Return the [X, Y] coordinate for the center point of the cell that contains the specified text.  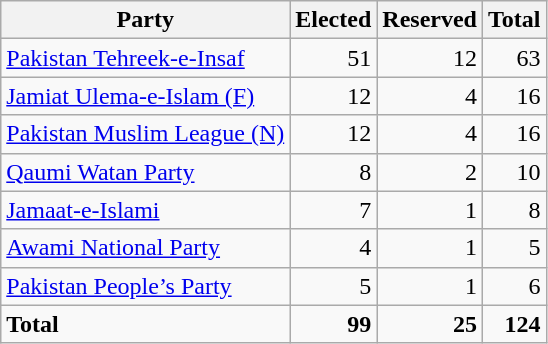
Pakistan People’s Party [146, 286]
124 [515, 324]
6 [515, 286]
Elected [334, 20]
99 [334, 324]
Jamaat-e-Islami [146, 210]
Reserved [430, 20]
63 [515, 58]
Jamiat Ulema-e-Islam (F) [146, 96]
Qaumi Watan Party [146, 172]
Party [146, 20]
25 [430, 324]
51 [334, 58]
Pakistan Muslim League (N) [146, 134]
Pakistan Tehreek-e-Insaf [146, 58]
10 [515, 172]
Awami National Party [146, 248]
2 [430, 172]
7 [334, 210]
